Return the (x, y) coordinate for the center point of the cell that contains the specified text.  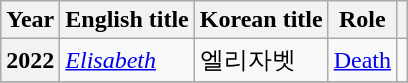
Elisabeth (127, 60)
Year (30, 20)
엘리자벳 (261, 60)
Korean title (261, 20)
Role (362, 20)
Death (362, 60)
2022 (30, 60)
English title (127, 20)
